For the text-containing cell, return its midpoint in (x, y) coordinate format. 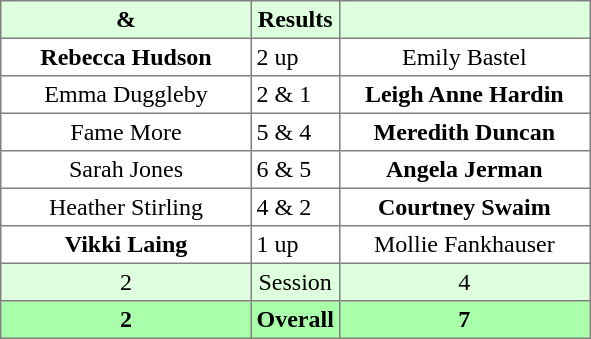
Overall (295, 320)
1 up (295, 245)
Sarah Jones (126, 170)
Heather Stirling (126, 207)
6 & 5 (295, 170)
Vikki Laing (126, 245)
Session (295, 282)
Leigh Anne Hardin (464, 95)
Emily Bastel (464, 57)
5 & 4 (295, 132)
2 up (295, 57)
Meredith Duncan (464, 132)
2 & 1 (295, 95)
& (126, 20)
Angela Jerman (464, 170)
Mollie Fankhauser (464, 245)
Emma Duggleby (126, 95)
4 & 2 (295, 207)
Courtney Swaim (464, 207)
Results (295, 20)
4 (464, 282)
Rebecca Hudson (126, 57)
7 (464, 320)
Fame More (126, 132)
